Locate the cell with the specified text and output its [X, Y] center coordinate. 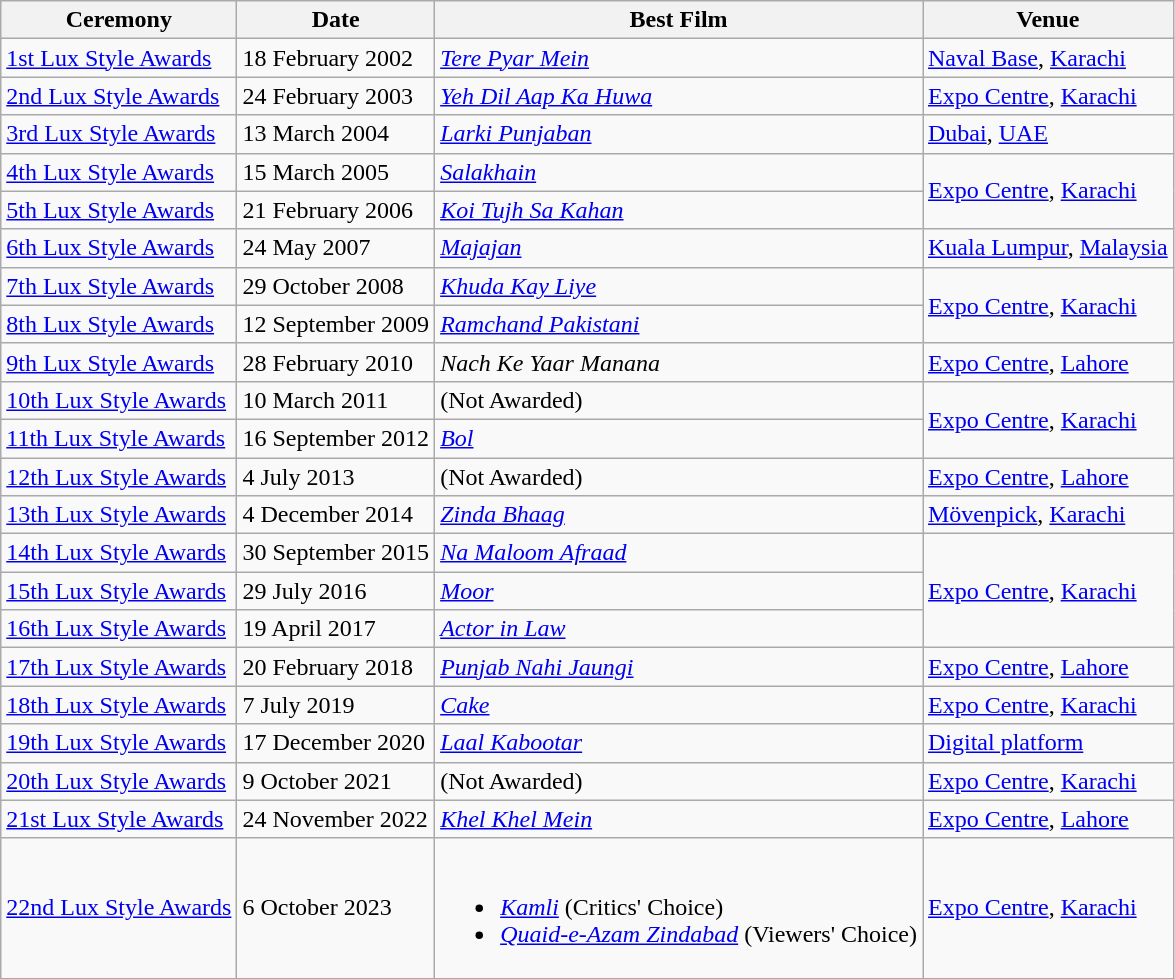
12th Lux Style Awards [119, 477]
6 October 2023 [336, 908]
5th Lux Style Awards [119, 210]
24 February 2003 [336, 96]
Tere Pyar Mein [679, 58]
6th Lux Style Awards [119, 248]
Ramchand Pakistani [679, 324]
Kamli (Critics' Choice)Quaid-e-Azam Zindabad (Viewers' Choice) [679, 908]
11th Lux Style Awards [119, 438]
Bol [679, 438]
Na Maloom Afraad [679, 553]
Actor in Law [679, 629]
Kuala Lumpur, Malaysia [1048, 248]
9th Lux Style Awards [119, 362]
13 March 2004 [336, 134]
Salakhain [679, 172]
Best Film [679, 20]
2nd Lux Style Awards [119, 96]
Zinda Bhaag [679, 515]
Khuda Kay Liye [679, 286]
Date [336, 20]
24 November 2022 [336, 819]
24 May 2007 [336, 248]
17th Lux Style Awards [119, 667]
Nach Ke Yaar Manana [679, 362]
15 March 2005 [336, 172]
15th Lux Style Awards [119, 591]
8th Lux Style Awards [119, 324]
Dubai, UAE [1048, 134]
Digital platform [1048, 743]
10th Lux Style Awards [119, 400]
3rd Lux Style Awards [119, 134]
Majajan [679, 248]
Larki Punjaban [679, 134]
Khel Khel Mein [679, 819]
10 March 2011 [336, 400]
Cake [679, 705]
Yeh Dil Aap Ka Huwa [679, 96]
19 April 2017 [336, 629]
9 October 2021 [336, 781]
Moor [679, 591]
29 July 2016 [336, 591]
21 February 2006 [336, 210]
Laal Kabootar [679, 743]
19th Lux Style Awards [119, 743]
4th Lux Style Awards [119, 172]
7 July 2019 [336, 705]
16th Lux Style Awards [119, 629]
20 February 2018 [336, 667]
4 July 2013 [336, 477]
13th Lux Style Awards [119, 515]
Venue [1048, 20]
4 December 2014 [336, 515]
Mövenpick, Karachi [1048, 515]
18th Lux Style Awards [119, 705]
22nd Lux Style Awards [119, 908]
30 September 2015 [336, 553]
Punjab Nahi Jaungi [679, 667]
Koi Tujh Sa Kahan [679, 210]
1st Lux Style Awards [119, 58]
16 September 2012 [336, 438]
Ceremony [119, 20]
14th Lux Style Awards [119, 553]
28 February 2010 [336, 362]
20th Lux Style Awards [119, 781]
29 October 2008 [336, 286]
7th Lux Style Awards [119, 286]
12 September 2009 [336, 324]
21st Lux Style Awards [119, 819]
17 December 2020 [336, 743]
Naval Base, Karachi [1048, 58]
18 February 2002 [336, 58]
